Find where the given text appears and provide that cell's center as [X, Y] coordinate. 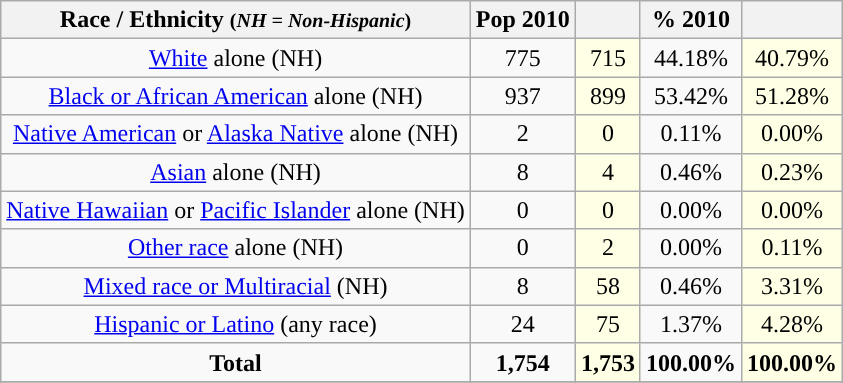
75 [608, 324]
937 [522, 96]
44.18% [690, 58]
Hispanic or Latino (any race) [236, 324]
51.28% [792, 96]
Race / Ethnicity (NH = Non-Hispanic) [236, 20]
% 2010 [690, 20]
899 [608, 96]
Other race alone (NH) [236, 248]
715 [608, 58]
40.79% [792, 58]
0.23% [792, 172]
White alone (NH) [236, 58]
Pop 2010 [522, 20]
Total [236, 362]
775 [522, 58]
3.31% [792, 286]
1,753 [608, 362]
58 [608, 286]
24 [522, 324]
53.42% [690, 96]
1,754 [522, 362]
Native American or Alaska Native alone (NH) [236, 134]
Asian alone (NH) [236, 172]
Black or African American alone (NH) [236, 96]
Mixed race or Multiracial (NH) [236, 286]
4.28% [792, 324]
4 [608, 172]
Native Hawaiian or Pacific Islander alone (NH) [236, 210]
1.37% [690, 324]
